Scan for the cell matching the given text and deliver its [X, Y] coordinate at center. 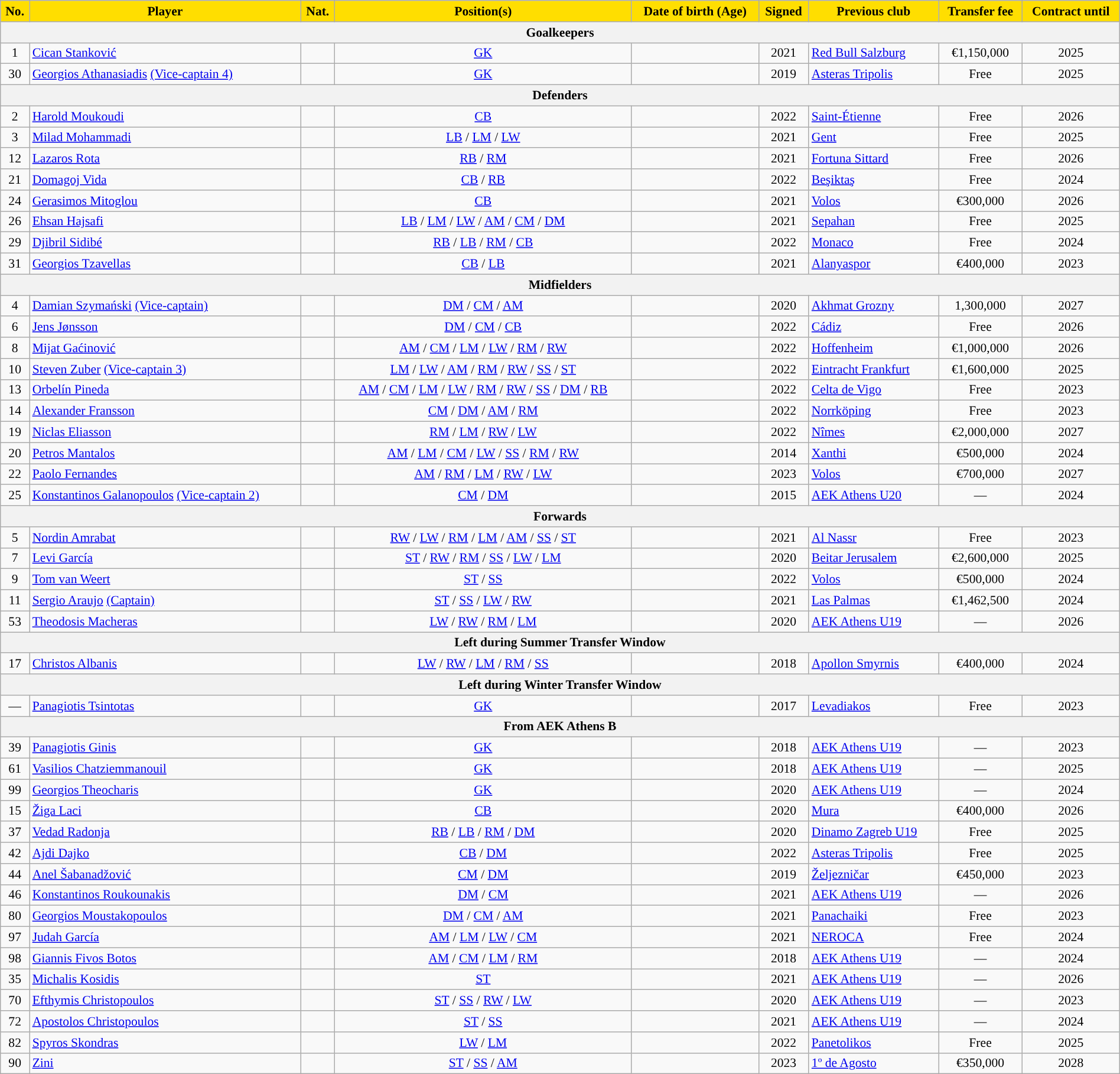
Player [165, 11]
21 [15, 180]
Sepahan [874, 222]
Giannis Fivos Botos [165, 958]
LB / LM / LW / AM / CM / DM [483, 222]
8 [15, 348]
Date of birth (Age) [695, 11]
ST / RW / RM / SS / LW / LM [483, 558]
37 [15, 832]
RB / LB / RM / CB [483, 243]
Nat. [318, 11]
Michalis Kosidis [165, 979]
Apostolos Christopoulos [165, 1021]
26 [15, 222]
90 [15, 1063]
Position(s) [483, 11]
CM / DM / AM / RM [483, 411]
Domagoj Vida [165, 180]
Akhmat Grozny [874, 306]
30 [15, 74]
61 [15, 769]
Panachaiki [874, 916]
Gent [874, 138]
Alexander Fransson [165, 411]
44 [15, 874]
AM / CM / LM / LW / RM / RW / SS / DM / RB [483, 390]
12 [15, 159]
53 [15, 621]
No. [15, 11]
29 [15, 243]
42 [15, 853]
From AEK Athens B [560, 727]
2017 [783, 706]
Vedad Radonja [165, 832]
46 [15, 895]
Beitar Jerusalem [874, 558]
Norrköping [874, 411]
Previous club [874, 11]
Konstantinos Galanopoulos (Vice-captain 2) [165, 496]
70 [15, 1001]
CB / LB [483, 264]
39 [15, 748]
Red Bull Salzburg [874, 53]
Levi García [165, 558]
Spyros Skondras [165, 1043]
Christos Albanis [165, 664]
99 [15, 790]
Konstantinos Roukounakis [165, 895]
€700,000 [981, 474]
2014 [783, 453]
Left during Winter Transfer Window [560, 685]
Las Palmas [874, 601]
Nîmes [874, 432]
LW / RW / LM / RM / SS [483, 664]
LB / LM / LW [483, 138]
1,300,000 [981, 306]
17 [15, 664]
Željezničar [874, 874]
Mijat Gaćinović [165, 348]
Sergio Araujo (Captain) [165, 601]
DM / CM [483, 895]
Nordin Amrabat [165, 538]
€1,150,000 [981, 53]
Panagiotis Tsintotas [165, 706]
Georgios Moustakopoulos [165, 916]
€1,462,500 [981, 601]
RB / LB / RM / DM [483, 832]
Hoffenheim [874, 348]
LW / LM [483, 1043]
Lazaros Rota [165, 159]
Contract until [1070, 11]
Vasilios Chatziemmanouil [165, 769]
Georgios Athanasiadis (Vice-captain 4) [165, 74]
Niclas Eliasson [165, 432]
Defenders [560, 96]
Forwards [560, 516]
Panagiotis Ginis [165, 748]
Efthymis Christopoulos [165, 1001]
Zini [165, 1063]
€300,000 [981, 201]
Anel Šabanadžović [165, 874]
24 [15, 201]
Left during Summer Transfer Window [560, 643]
Gerasimos Mitoglou [165, 201]
ST / SS / AM [483, 1063]
AM / LM / CM / LW / SS / RM / RW [483, 453]
Judah García [165, 938]
€350,000 [981, 1063]
Tom van Weert [165, 580]
Ajdi Dajko [165, 853]
15 [15, 811]
2015 [783, 496]
Saint-Étienne [874, 116]
Žiga Laci [165, 811]
Paolo Fernandes [165, 474]
Damian Szymański (Vice-captain) [165, 306]
AEK Athens U20 [874, 496]
Milad Mohammadi [165, 138]
Djibril Sidibé [165, 243]
6 [15, 327]
Theodosis Macheras [165, 621]
Dinamo Zagreb U19 [874, 832]
2028 [1070, 1063]
Monaco [874, 243]
Harold Moukoudi [165, 116]
Beşiktaş [874, 180]
1º de Agosto [874, 1063]
CB / RB [483, 180]
82 [15, 1043]
RW / LW / RM / LM / AM / SS / ST [483, 538]
72 [15, 1021]
Fortuna Sittard [874, 159]
Al Nassr [874, 538]
€2,000,000 [981, 432]
ST [483, 979]
Jens Jønsson [165, 327]
13 [15, 390]
ST / SS / RW / LW [483, 1001]
ST / SS / LW / RW [483, 601]
Apollon Smyrnis [874, 664]
19 [15, 432]
Xanthi [874, 453]
AM / CM / LM / LW / RM / RW [483, 348]
Ehsan Hajsafi [165, 222]
4 [15, 306]
Georgios Theocharis [165, 790]
2 [15, 116]
Cádiz [874, 327]
Petros Mantalos [165, 453]
RB / RM [483, 159]
RM / LM / RW / LW [483, 432]
Alanyaspor [874, 264]
31 [15, 264]
9 [15, 580]
€1,600,000 [981, 369]
25 [15, 496]
CB / DM [483, 853]
NEROCA [874, 938]
11 [15, 601]
14 [15, 411]
3 [15, 138]
1 [15, 53]
Panetolikos [874, 1043]
Steven Zuber (Vice-captain 3) [165, 369]
Cican Stanković [165, 53]
Eintracht Frankfurt [874, 369]
Transfer fee [981, 11]
Midfielders [560, 285]
Levadiakos [874, 706]
€2,600,000 [981, 558]
7 [15, 558]
80 [15, 916]
DM / CM / CB [483, 327]
20 [15, 453]
LW / RW / RM / LM [483, 621]
97 [15, 938]
Georgios Tzavellas [165, 264]
AM / LM / LW / CM [483, 938]
5 [15, 538]
98 [15, 958]
AM / RM / LM / RW / LW [483, 474]
35 [15, 979]
Celta de Vigo [874, 390]
22 [15, 474]
Mura [874, 811]
Orbelín Pineda [165, 390]
LM / LW / AM / RM / RW / SS / ST [483, 369]
€450,000 [981, 874]
Goalkeepers [560, 32]
10 [15, 369]
€1,000,000 [981, 348]
Signed [783, 11]
AM / CM / LM / RM [483, 958]
